Find where the given text appears and provide that cell's center as [x, y] coordinate. 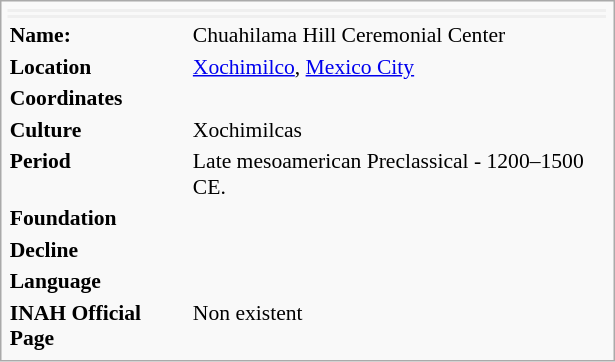
Xochimilco, Mexico City [398, 66]
Name: [98, 35]
Xochimilcas [398, 129]
Foundation [98, 218]
Chuahilama Hill Ceremonial Center [398, 35]
Late mesoamerican Preclassical - 1200–1500 CE. [398, 174]
INAH Official Page [98, 325]
Period [98, 174]
Coordinates [98, 98]
Non existent [398, 325]
Decline [98, 249]
Culture [98, 129]
Language [98, 281]
Location [98, 66]
